Return (X, Y) of the center of cell containing provided text 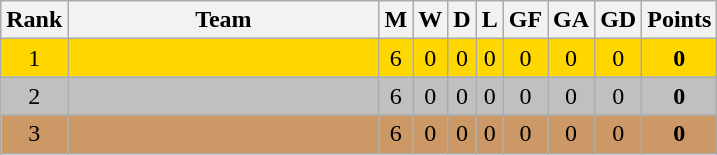
M (396, 20)
GD (618, 20)
W (430, 20)
1 (34, 58)
Points (680, 20)
Rank (34, 20)
Team (224, 20)
GF (525, 20)
L (490, 20)
GA (572, 20)
D (462, 20)
2 (34, 96)
3 (34, 134)
